Find where the given text appears and provide that cell's center as [x, y] coordinate. 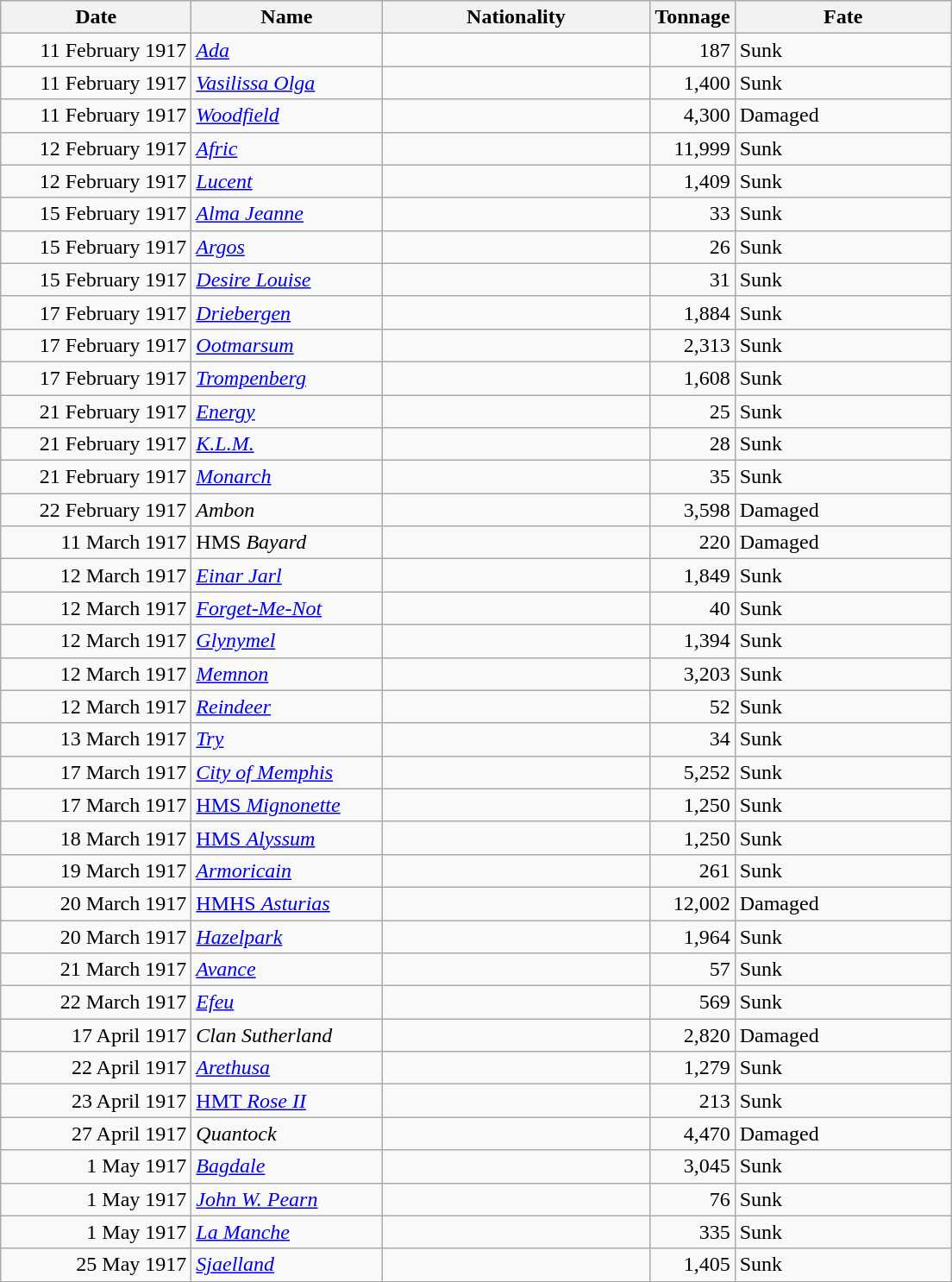
33 [692, 214]
22 March 1917 [97, 1002]
35 [692, 477]
22 April 1917 [97, 1068]
Woodfield [286, 116]
1,394 [692, 641]
57 [692, 970]
27 April 1917 [97, 1134]
5,252 [692, 772]
Einar Jarl [286, 575]
Argos [286, 247]
1,409 [692, 181]
1,400 [692, 83]
Bagdale [286, 1166]
18 March 1917 [97, 838]
HMT Rose II [286, 1101]
Quantock [286, 1134]
3,203 [692, 674]
17 April 1917 [97, 1035]
Desire Louise [286, 280]
22 February 1917 [97, 510]
Energy [286, 412]
Ada [286, 50]
220 [692, 543]
HMS Alyssum [286, 838]
Clan Sutherland [286, 1035]
76 [692, 1199]
187 [692, 50]
Alma Jeanne [286, 214]
Name [286, 17]
25 [692, 412]
Driebergen [286, 312]
213 [692, 1101]
Monarch [286, 477]
569 [692, 1002]
4,300 [692, 116]
26 [692, 247]
Lucent [286, 181]
21 March 1917 [97, 970]
Afric [286, 148]
Date [97, 17]
3,598 [692, 510]
Tonnage [692, 17]
Ambon [286, 510]
Arethusa [286, 1068]
Try [286, 739]
HMHS Asturias [286, 903]
Efeu [286, 1002]
23 April 1917 [97, 1101]
Sjaelland [286, 1265]
Hazelpark [286, 936]
335 [692, 1232]
City of Memphis [286, 772]
11 March 1917 [97, 543]
Fate [843, 17]
1,884 [692, 312]
John W. Pearn [286, 1199]
Reindeer [286, 707]
Vasilissa Olga [286, 83]
Avance [286, 970]
Nationality [516, 17]
1,849 [692, 575]
261 [692, 870]
28 [692, 444]
31 [692, 280]
Armoricain [286, 870]
1,405 [692, 1265]
1,279 [692, 1068]
25 May 1917 [97, 1265]
52 [692, 707]
11,999 [692, 148]
Memnon [286, 674]
1,608 [692, 378]
12,002 [692, 903]
HMS Mignonette [286, 805]
2,313 [692, 345]
Glynymel [286, 641]
Trompenberg [286, 378]
La Manche [286, 1232]
40 [692, 608]
13 March 1917 [97, 739]
HMS Bayard [286, 543]
Forget-Me-Not [286, 608]
K.L.M. [286, 444]
Ootmarsum [286, 345]
1,964 [692, 936]
19 March 1917 [97, 870]
2,820 [692, 1035]
4,470 [692, 1134]
34 [692, 739]
3,045 [692, 1166]
